Extract the [x, y] coordinate from the center of the cell holding the provided text.  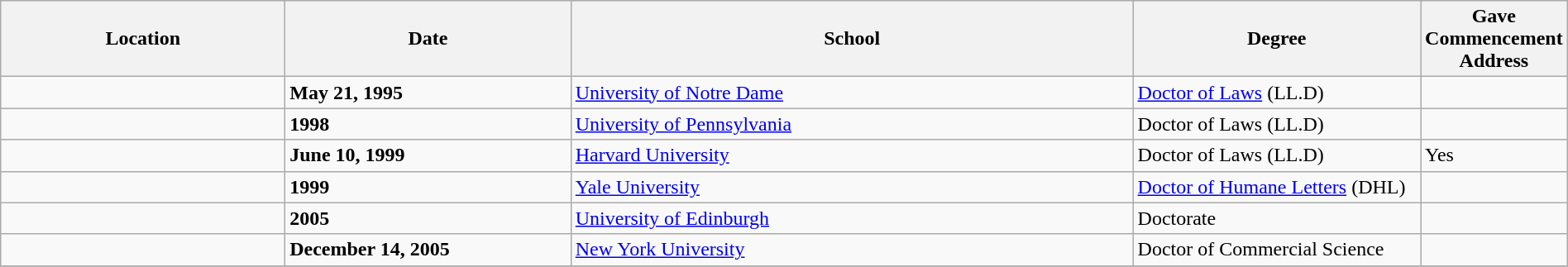
Yes [1494, 155]
2005 [428, 218]
Harvard University [852, 155]
December 14, 2005 [428, 250]
University of Edinburgh [852, 218]
May 21, 1995 [428, 93]
Doctor of Humane Letters (DHL) [1277, 187]
School [852, 39]
University of Pennsylvania [852, 124]
June 10, 1999 [428, 155]
Location [143, 39]
Yale University [852, 187]
Doctor of Commercial Science [1277, 250]
University of Notre Dame [852, 93]
Date [428, 39]
Doctorate [1277, 218]
New York University [852, 250]
1999 [428, 187]
Gave Commencement Address [1494, 39]
1998 [428, 124]
Degree [1277, 39]
